Determine the (X, Y) coordinate at the center of the cell enclosing the given text.  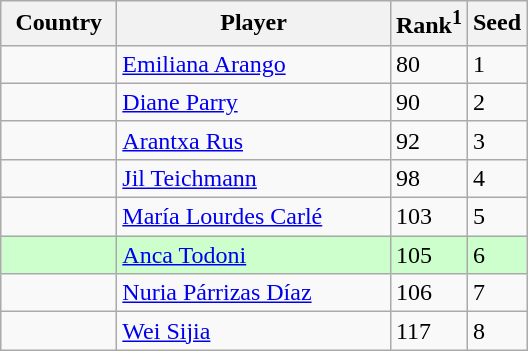
Wei Sijia (254, 331)
105 (428, 255)
Anca Todoni (254, 255)
Diane Parry (254, 102)
3 (496, 140)
4 (496, 178)
103 (428, 217)
Country (59, 24)
María Lourdes Carlé (254, 217)
92 (428, 140)
Player (254, 24)
6 (496, 255)
Jil Teichmann (254, 178)
Seed (496, 24)
7 (496, 293)
2 (496, 102)
Nuria Párrizas Díaz (254, 293)
Rank1 (428, 24)
117 (428, 331)
Arantxa Rus (254, 140)
80 (428, 64)
Emiliana Arango (254, 64)
5 (496, 217)
8 (496, 331)
1 (496, 64)
106 (428, 293)
90 (428, 102)
98 (428, 178)
